Find where the given text appears and provide that cell's center as (X, Y) coordinate. 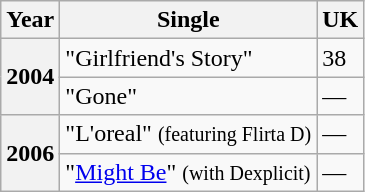
"L'oreal" (featuring Flirta D) (188, 134)
2004 (30, 77)
38 (340, 58)
"Might Be" (with Dexplicit) (188, 172)
"Gone" (188, 96)
UK (340, 20)
2006 (30, 153)
Year (30, 20)
Single (188, 20)
"Girlfriend's Story" (188, 58)
